Determine the [X, Y] coordinate at the center of the cell enclosing the given text.  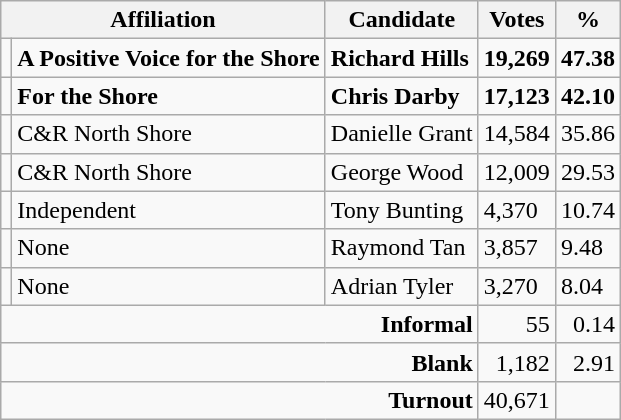
14,584 [516, 134]
Raymond Tan [402, 248]
3,270 [516, 286]
9.48 [588, 248]
10.74 [588, 210]
19,269 [516, 58]
4,370 [516, 210]
12,009 [516, 172]
Turnout [240, 400]
47.38 [588, 58]
Danielle Grant [402, 134]
Adrian Tyler [402, 286]
Candidate [402, 20]
0.14 [588, 324]
A Positive Voice for the Shore [169, 58]
Tony Bunting [402, 210]
3,857 [516, 248]
1,182 [516, 362]
Blank [240, 362]
Votes [516, 20]
42.10 [588, 96]
Richard Hills [402, 58]
% [588, 20]
Chris Darby [402, 96]
Independent [169, 210]
17,123 [516, 96]
35.86 [588, 134]
8.04 [588, 286]
55 [516, 324]
For the Shore [169, 96]
Affiliation [164, 20]
2.91 [588, 362]
29.53 [588, 172]
40,671 [516, 400]
Informal [240, 324]
George Wood [402, 172]
